Capture the cell that displays the provided text and extract its (X, Y) central coordinate. 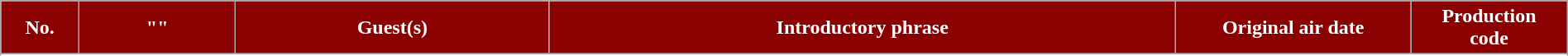
Introductory phrase (863, 28)
"" (157, 28)
No. (40, 28)
Guest(s) (392, 28)
Original air date (1293, 28)
Production code (1489, 28)
